Locate the cell with the specified text and output its (x, y) center coordinate. 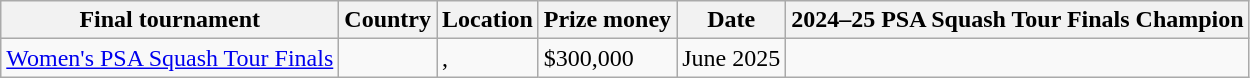
Women's PSA Squash Tour Finals (170, 58)
$300,000 (607, 58)
Final tournament (170, 20)
June 2025 (732, 58)
, (488, 58)
Prize money (607, 20)
Country (388, 20)
Date (732, 20)
Location (488, 20)
2024–25 PSA Squash Tour Finals Champion (1018, 20)
